Identify which cell holds the provided text, then report its (X, Y) central coordinate. 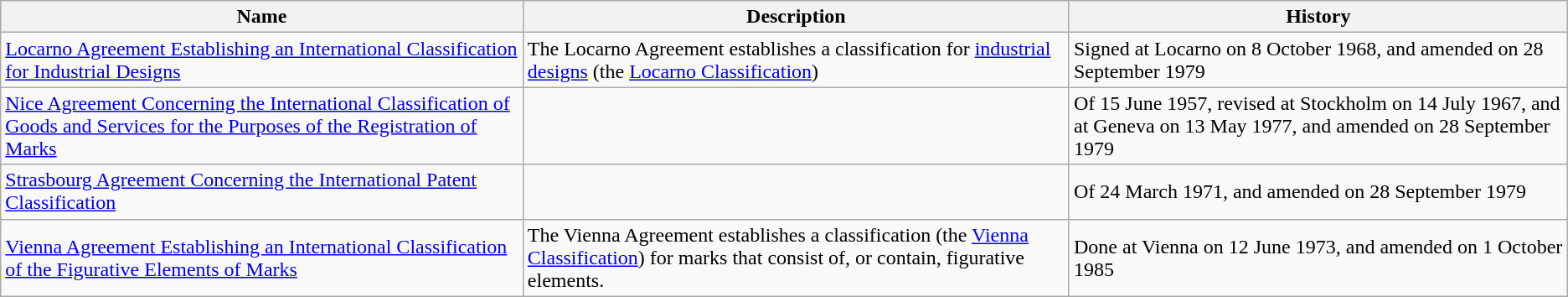
Of 24 March 1971, and amended on 28 September 1979 (1318, 191)
Done at Vienna on 12 June 1973, and amended on 1 October 1985 (1318, 258)
Nice Agreement Concerning the International Classification of Goods and Services for the Purposes of the Registration of Marks (262, 126)
The Locarno Agreement establishes a classification for industrial designs (the Locarno Classification) (796, 60)
Name (262, 17)
Signed at Locarno on 8 October 1968, and amended on 28 September 1979 (1318, 60)
Locarno Agreement Establishing an International Classification for Industrial Designs (262, 60)
Strasbourg Agreement Concerning the International Patent Classification (262, 191)
Description (796, 17)
Of 15 June 1957, revised at Stockholm on 14 July 1967, and at Geneva on 13 May 1977, and amended on 28 September 1979 (1318, 126)
History (1318, 17)
The Vienna Agreement establishes a classification (the Vienna Classification) for marks that consist of, or contain, figurative elements. (796, 258)
Vienna Agreement Establishing an International Classification of the Figurative Elements of Marks (262, 258)
